From the cell containing the given text, extract its center point as (x, y) coordinate. 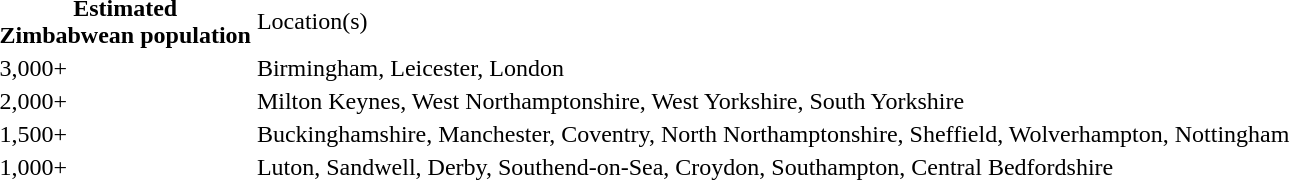
Milton Keynes, West Northamptonshire, West Yorkshire, South Yorkshire (772, 101)
Buckinghamshire, Manchester, Coventry, North Northamptonshire, Sheffield, Wolverhampton, Nottingham (772, 134)
Birmingham, Leicester, London (772, 68)
